Extract the [x, y] coordinate from the center of the cell holding the provided text.  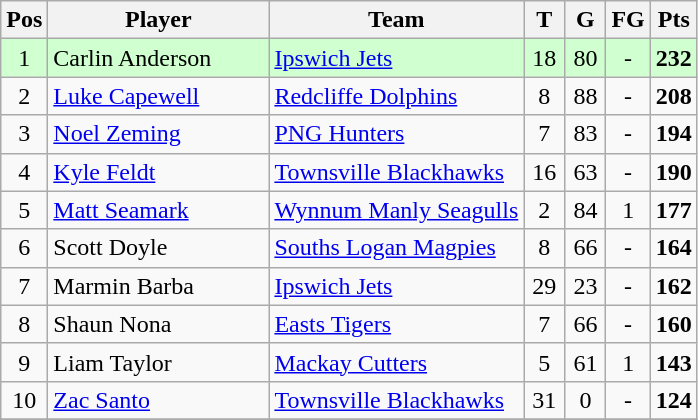
Wynnum Manly Seagulls [396, 210]
84 [586, 210]
232 [674, 58]
88 [586, 96]
3 [24, 134]
124 [674, 400]
194 [674, 134]
Pos [24, 20]
9 [24, 362]
T [544, 20]
63 [586, 172]
177 [674, 210]
160 [674, 324]
162 [674, 286]
Liam Taylor [158, 362]
Luke Capewell [158, 96]
164 [674, 248]
Carlin Anderson [158, 58]
Souths Logan Magpies [396, 248]
PNG Hunters [396, 134]
208 [674, 96]
29 [544, 286]
Shaun Nona [158, 324]
Scott Doyle [158, 248]
61 [586, 362]
10 [24, 400]
4 [24, 172]
Pts [674, 20]
Kyle Feldt [158, 172]
16 [544, 172]
FG [628, 20]
0 [586, 400]
Zac Santo [158, 400]
83 [586, 134]
Noel Zeming [158, 134]
Player [158, 20]
190 [674, 172]
31 [544, 400]
Matt Seamark [158, 210]
80 [586, 58]
23 [586, 286]
Redcliffe Dolphins [396, 96]
Team [396, 20]
Easts Tigers [396, 324]
18 [544, 58]
143 [674, 362]
Mackay Cutters [396, 362]
G [586, 20]
6 [24, 248]
Marmin Barba [158, 286]
